Identify which cell holds the provided text, then report its (X, Y) central coordinate. 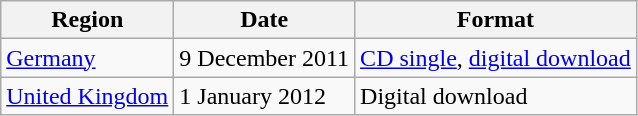
Digital download (496, 96)
Region (88, 20)
1 January 2012 (264, 96)
Date (264, 20)
9 December 2011 (264, 58)
Germany (88, 58)
CD single, digital download (496, 58)
United Kingdom (88, 96)
Format (496, 20)
